Identify which cell holds the provided text, then report its (X, Y) central coordinate. 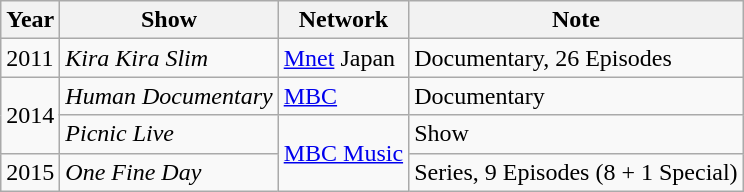
Picnic Live (169, 134)
Year (30, 20)
Note (576, 20)
2015 (30, 172)
Human Documentary (169, 96)
Series, 9 Episodes (8 + 1 Special) (576, 172)
One Fine Day (169, 172)
Mnet Japan (343, 58)
2014 (30, 115)
Network (343, 20)
Documentary (576, 96)
2011 (30, 58)
MBC Music (343, 153)
Documentary, 26 Episodes (576, 58)
MBC (343, 96)
Kira Kira Slim (169, 58)
